Return the (x, y) coordinate for the center point of the cell that contains the specified text.  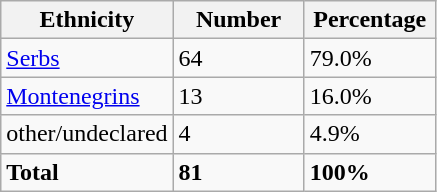
Serbs (87, 58)
Montenegrins (87, 96)
100% (370, 172)
81 (238, 172)
4.9% (370, 134)
64 (238, 58)
13 (238, 96)
Percentage (370, 20)
79.0% (370, 58)
other/undeclared (87, 134)
Ethnicity (87, 20)
Number (238, 20)
Total (87, 172)
16.0% (370, 96)
4 (238, 134)
